Locate the cell with the specified text and output its [X, Y] center coordinate. 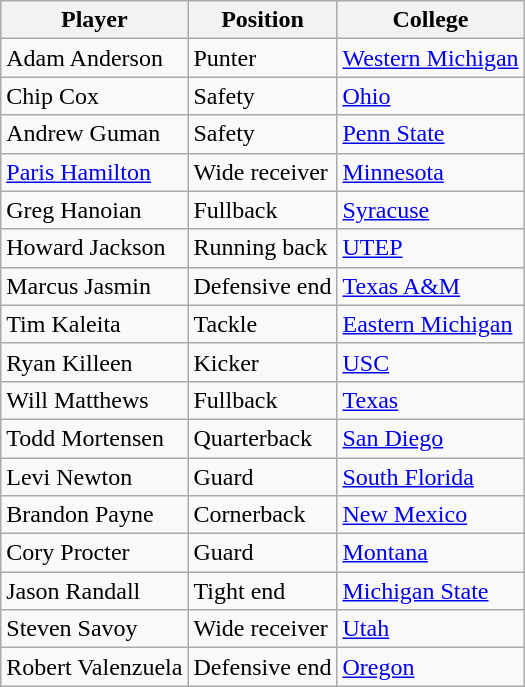
Chip Cox [94, 96]
Quarterback [262, 438]
Texas [430, 400]
Syracuse [430, 210]
Robert Valenzuela [94, 667]
Cory Procter [94, 553]
Paris Hamilton [94, 172]
Tim Kaleita [94, 324]
Adam Anderson [94, 58]
South Florida [430, 477]
Cornerback [262, 515]
UTEP [430, 248]
Texas A&M [430, 286]
Levi Newton [94, 477]
Montana [430, 553]
Player [94, 20]
Tight end [262, 591]
Tackle [262, 324]
Utah [430, 629]
Position [262, 20]
Will Matthews [94, 400]
San Diego [430, 438]
USC [430, 362]
Steven Savoy [94, 629]
Todd Mortensen [94, 438]
Punter [262, 58]
Jason Randall [94, 591]
Ohio [430, 96]
Howard Jackson [94, 248]
New Mexico [430, 515]
Greg Hanoian [94, 210]
Brandon Payne [94, 515]
Running back [262, 248]
Eastern Michigan [430, 324]
Minnesota [430, 172]
Western Michigan [430, 58]
Penn State [430, 134]
Kicker [262, 362]
Ryan Killeen [94, 362]
Andrew Guman [94, 134]
College [430, 20]
Oregon [430, 667]
Marcus Jasmin [94, 286]
Michigan State [430, 591]
